Output the [x, y] coordinate of the center of the cell containing the given text.  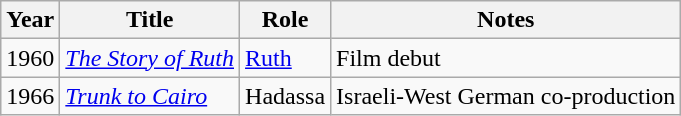
Role [286, 20]
Film debut [506, 58]
The Story of Ruth [150, 58]
Hadassa [286, 96]
Trunk to Cairo [150, 96]
1960 [30, 58]
Ruth [286, 58]
1966 [30, 96]
Title [150, 20]
Israeli-West German co-production [506, 96]
Notes [506, 20]
Year [30, 20]
